Return the (x, y) coordinate for the center point of the cell that contains the specified text.  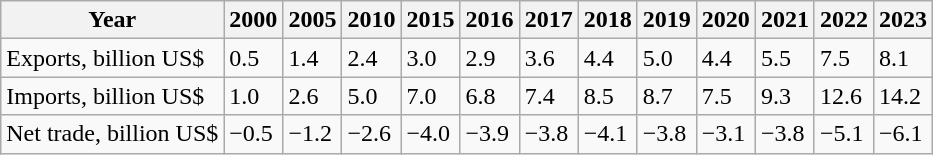
Year (112, 20)
2010 (372, 20)
−4.1 (608, 134)
−3.1 (726, 134)
2021 (784, 20)
Imports, billion US$ (112, 96)
2015 (430, 20)
2.6 (312, 96)
8.1 (902, 58)
2022 (844, 20)
2.9 (490, 58)
2020 (726, 20)
3.6 (548, 58)
7.0 (430, 96)
−2.6 (372, 134)
7.4 (548, 96)
2000 (254, 20)
2018 (608, 20)
3.0 (430, 58)
1.4 (312, 58)
2005 (312, 20)
Net trade, billion US$ (112, 134)
−6.1 (902, 134)
−0.5 (254, 134)
8.5 (608, 96)
1.0 (254, 96)
6.8 (490, 96)
−4.0 (430, 134)
Exports, billion US$ (112, 58)
−5.1 (844, 134)
−1.2 (312, 134)
2.4 (372, 58)
8.7 (666, 96)
12.6 (844, 96)
5.5 (784, 58)
2017 (548, 20)
2019 (666, 20)
14.2 (902, 96)
9.3 (784, 96)
2016 (490, 20)
−3.9 (490, 134)
2023 (902, 20)
0.5 (254, 58)
